Identify which cell holds the provided text, then report its (X, Y) central coordinate. 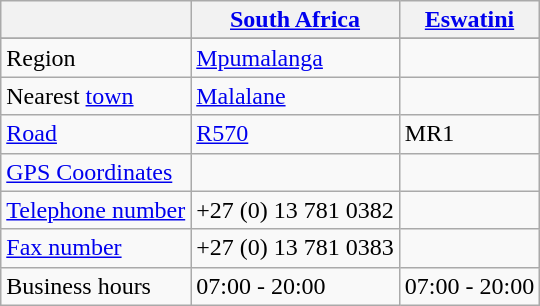
Nearest town (96, 96)
+27 (0) 13 781 0383 (296, 248)
South Africa (296, 20)
Fax number (96, 248)
Region (96, 58)
+27 (0) 13 781 0382 (296, 210)
Mpumalanga (296, 58)
GPS Coordinates (96, 172)
Eswatini (469, 20)
Malalane (296, 96)
Business hours (96, 286)
MR1 (469, 134)
R570 (296, 134)
Telephone number (96, 210)
Road (96, 134)
